Scan for the cell matching the given text and deliver its (X, Y) coordinate at center. 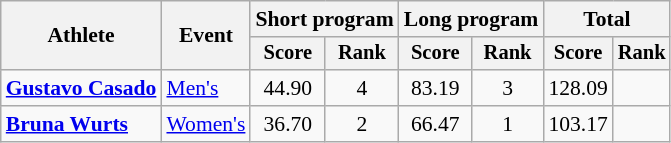
Total (606, 19)
4 (362, 88)
36.70 (288, 124)
Event (206, 36)
2 (362, 124)
66.47 (436, 124)
1 (508, 124)
83.19 (436, 88)
Athlete (82, 36)
Women's (206, 124)
103.17 (578, 124)
Gustavo Casado (82, 88)
3 (508, 88)
Short program (324, 19)
Men's (206, 88)
Bruna Wurts (82, 124)
128.09 (578, 88)
44.90 (288, 88)
Long program (472, 19)
